Identify which cell holds the provided text, then report its [x, y] central coordinate. 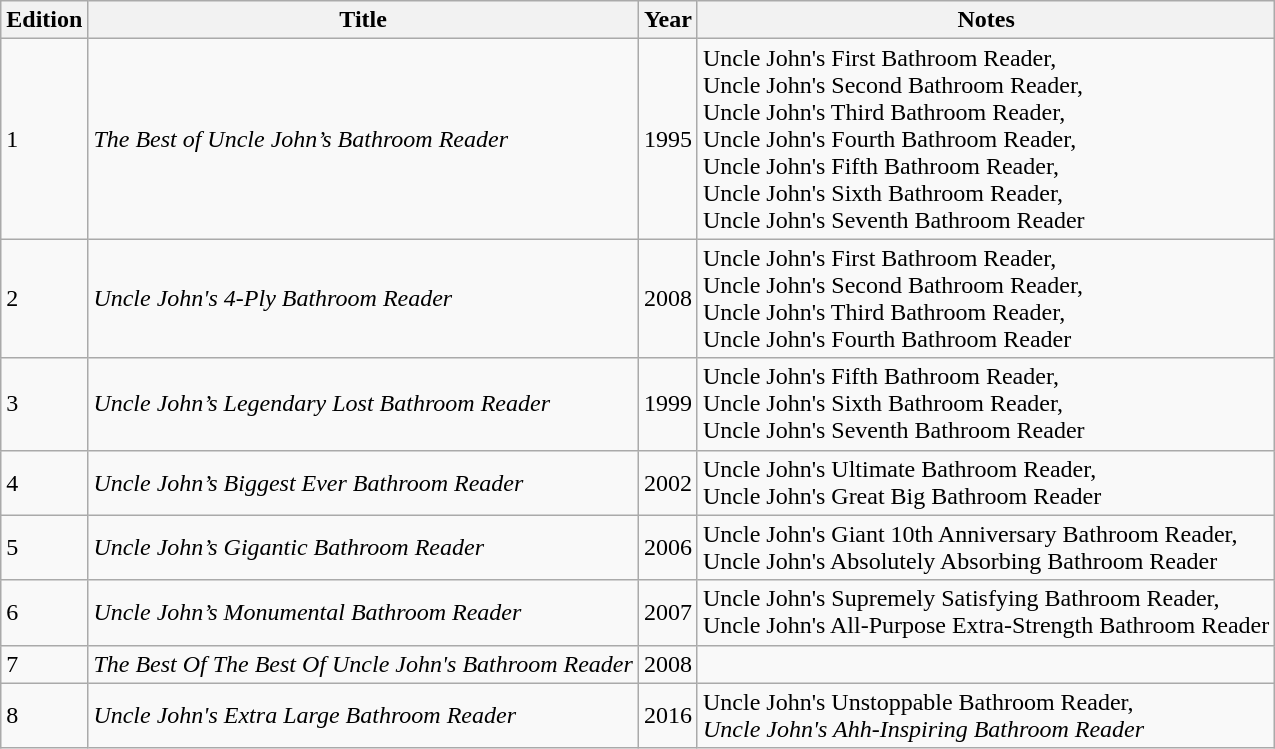
Uncle John's Unstoppable Bathroom Reader,Uncle John's Ahh-Inspiring Bathroom Reader [986, 716]
Uncle John’s Gigantic Bathroom Reader [364, 548]
Notes [986, 20]
The Best of Uncle John’s Bathroom Reader [364, 139]
Uncle John's Extra Large Bathroom Reader [364, 716]
Uncle John’s Monumental Bathroom Reader [364, 612]
4 [44, 482]
8 [44, 716]
Year [668, 20]
Uncle John’s Biggest Ever Bathroom Reader [364, 482]
Uncle John's Giant 10th Anniversary Bathroom Reader, Uncle John's Absolutely Absorbing Bathroom Reader [986, 548]
2006 [668, 548]
6 [44, 612]
2002 [668, 482]
Uncle John's 4-Ply Bathroom Reader [364, 298]
Title [364, 20]
Uncle John’s Legendary Lost Bathroom Reader [364, 404]
2016 [668, 716]
1995 [668, 139]
Uncle John's Fifth Bathroom Reader, Uncle John's Sixth Bathroom Reader, Uncle John's Seventh Bathroom Reader [986, 404]
1999 [668, 404]
Uncle John's First Bathroom Reader, Uncle John's Second Bathroom Reader, Uncle John's Third Bathroom Reader, Uncle John's Fourth Bathroom Reader [986, 298]
5 [44, 548]
2007 [668, 612]
1 [44, 139]
Uncle John's Ultimate Bathroom Reader, Uncle John's Great Big Bathroom Reader [986, 482]
7 [44, 664]
The Best Of The Best Of Uncle John's Bathroom Reader [364, 664]
Uncle John's Supremely Satisfying Bathroom Reader, Uncle John's All-Purpose Extra-Strength Bathroom Reader [986, 612]
3 [44, 404]
Edition [44, 20]
2 [44, 298]
